Output the (X, Y) coordinate of the center of the cell containing the given text.  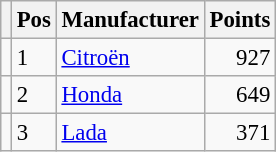
Citroën (130, 58)
Pos (34, 20)
371 (240, 133)
2 (34, 95)
927 (240, 58)
649 (240, 95)
3 (34, 133)
Manufacturer (130, 20)
Lada (130, 133)
Honda (130, 95)
Points (240, 20)
1 (34, 58)
